Detect which cell encompasses the target text, then output its [x, y] center coordinate. 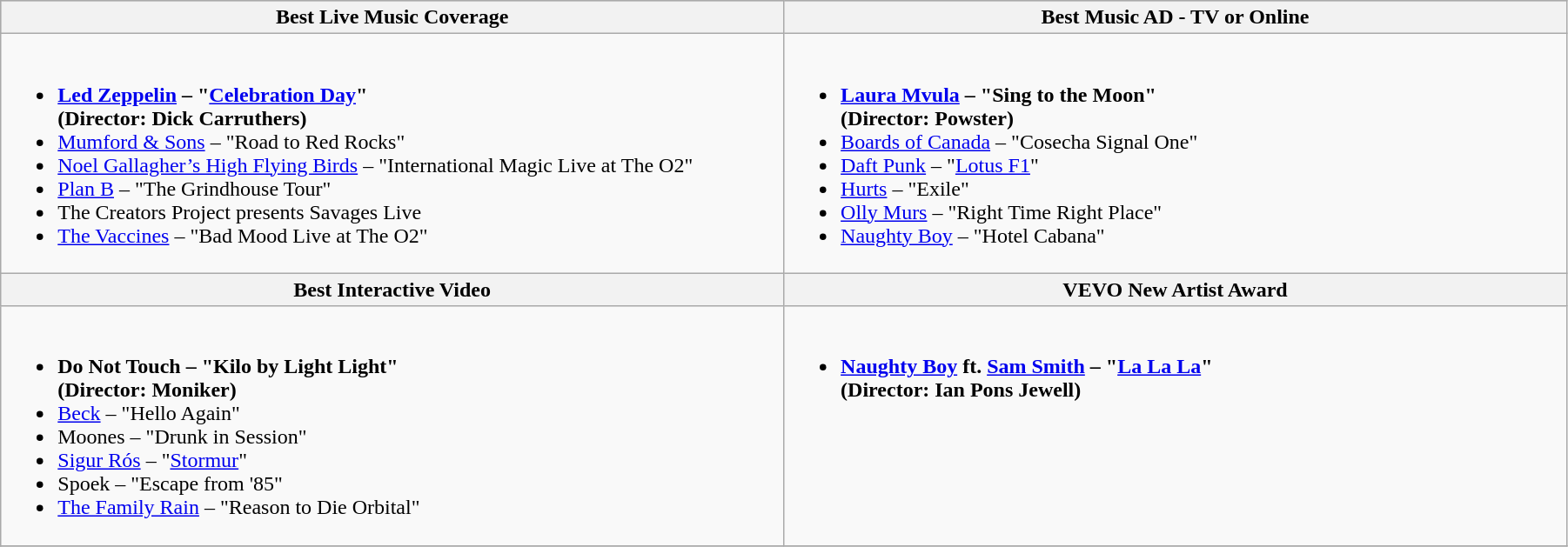
Naughty Boy ft. Sam Smith – "La La La"(Director: Ian Pons Jewell) [1176, 426]
Best Music AD - TV or Online [1176, 17]
Best Live Music Coverage [392, 17]
VEVO New Artist Award [1176, 290]
Best Interactive Video [392, 290]
